Locate the cell with the specified text and output its (x, y) center coordinate. 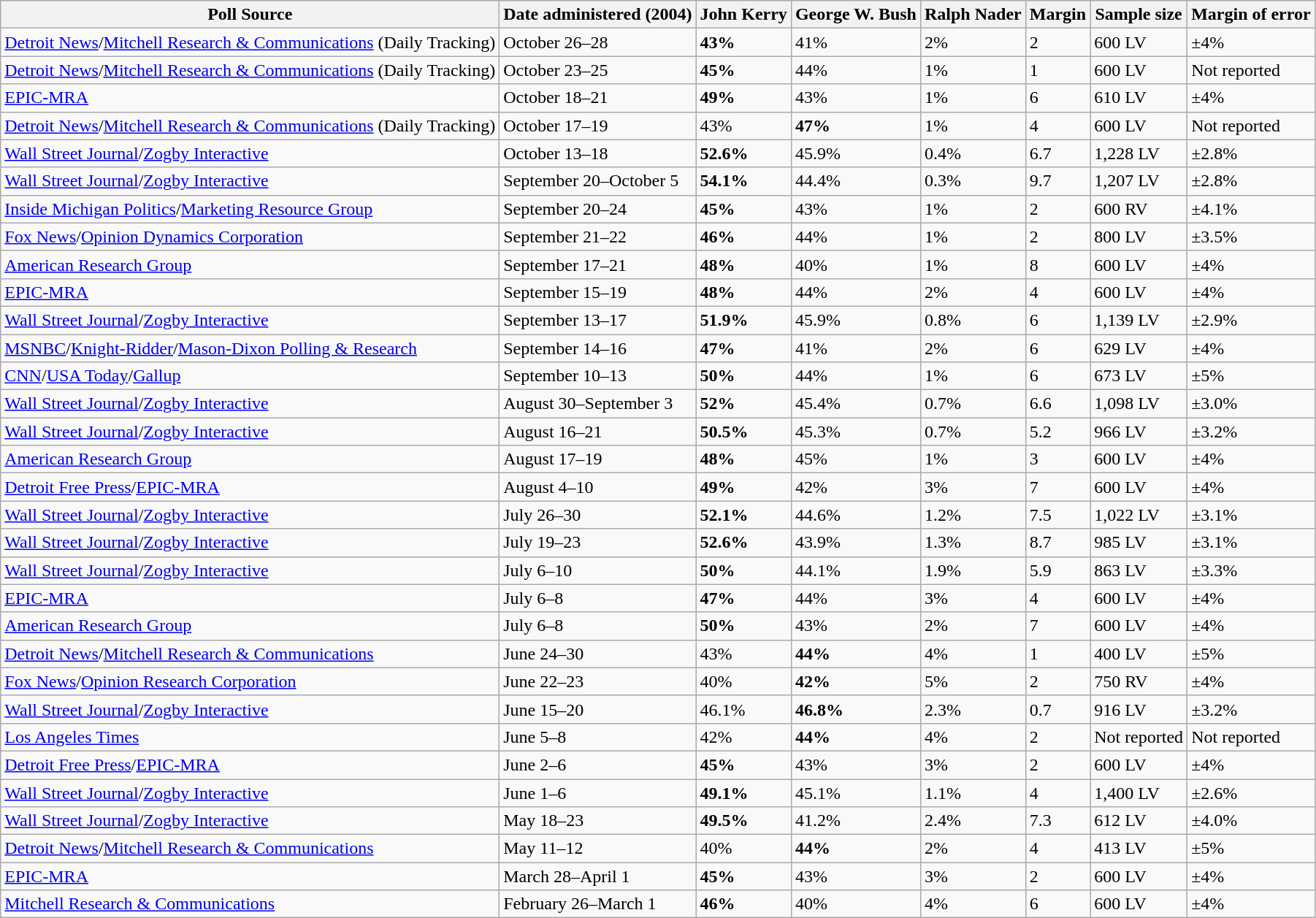
49.1% (743, 792)
June 15–20 (597, 709)
610 LV (1139, 98)
Ralph Nader (973, 15)
Sample size (1139, 15)
5% (973, 681)
44.1% (856, 570)
800 LV (1139, 237)
51.9% (743, 320)
41.2% (856, 821)
8.7 (1057, 543)
629 LV (1139, 348)
750 RV (1139, 681)
September 15–19 (597, 292)
5.2 (1057, 432)
±4.1% (1252, 209)
673 LV (1139, 376)
0.4% (973, 153)
August 4–10 (597, 487)
1.2% (973, 515)
1,207 LV (1139, 181)
2.4% (973, 821)
600 RV (1139, 209)
September 21–22 (597, 237)
±3.3% (1252, 570)
1.1% (973, 792)
54.1% (743, 181)
May 11–12 (597, 849)
±3.0% (1252, 404)
September 13–17 (597, 320)
±2.6% (1252, 792)
September 20–October 5 (597, 181)
Los Angeles Times (250, 737)
March 28–April 1 (597, 876)
George W. Bush (856, 15)
September 10–13 (597, 376)
46.1% (743, 709)
45.4% (856, 404)
1,228 LV (1139, 153)
6.6 (1057, 404)
0.8% (973, 320)
52% (743, 404)
Date administered (2004) (597, 15)
September 17–21 (597, 264)
916 LV (1139, 709)
June 24–30 (597, 654)
John Kerry (743, 15)
±2.9% (1252, 320)
0.3% (973, 181)
1,139 LV (1139, 320)
1,400 LV (1139, 792)
8 (1057, 264)
1.3% (973, 543)
October 23–25 (597, 70)
44.6% (856, 515)
43.9% (856, 543)
Margin (1057, 15)
June 2–6 (597, 765)
0.7 (1057, 709)
June 5–8 (597, 737)
Mitchell Research & Communications (250, 904)
9.7 (1057, 181)
August 17–19 (597, 459)
49.5% (743, 821)
1.9% (973, 570)
50.5% (743, 432)
966 LV (1139, 432)
August 16–21 (597, 432)
Inside Michigan Politics/Marketing Resource Group (250, 209)
5.9 (1057, 570)
October 26–28 (597, 42)
1,098 LV (1139, 404)
June 1–6 (597, 792)
1,022 LV (1139, 515)
52.1% (743, 515)
45.3% (856, 432)
MSNBC/Knight-Ridder/Mason-Dixon Polling & Research (250, 348)
CNN/USA Today/Gallup (250, 376)
Fox News/Opinion Research Corporation (250, 681)
July 19–23 (597, 543)
7.5 (1057, 515)
400 LV (1139, 654)
September 20–24 (597, 209)
October 18–21 (597, 98)
6.7 (1057, 153)
May 18–23 (597, 821)
Margin of error (1252, 15)
July 26–30 (597, 515)
44.4% (856, 181)
±4.0% (1252, 821)
612 LV (1139, 821)
863 LV (1139, 570)
±3.5% (1252, 237)
3 (1057, 459)
7.3 (1057, 821)
Fox News/Opinion Dynamics Corporation (250, 237)
June 22–23 (597, 681)
413 LV (1139, 849)
45.1% (856, 792)
985 LV (1139, 543)
February 26–March 1 (597, 904)
July 6–10 (597, 570)
October 17–19 (597, 126)
Poll Source (250, 15)
46.8% (856, 709)
2.3% (973, 709)
October 13–18 (597, 153)
September 14–16 (597, 348)
August 30–September 3 (597, 404)
